Locate the cell with the specified text and output its [x, y] center coordinate. 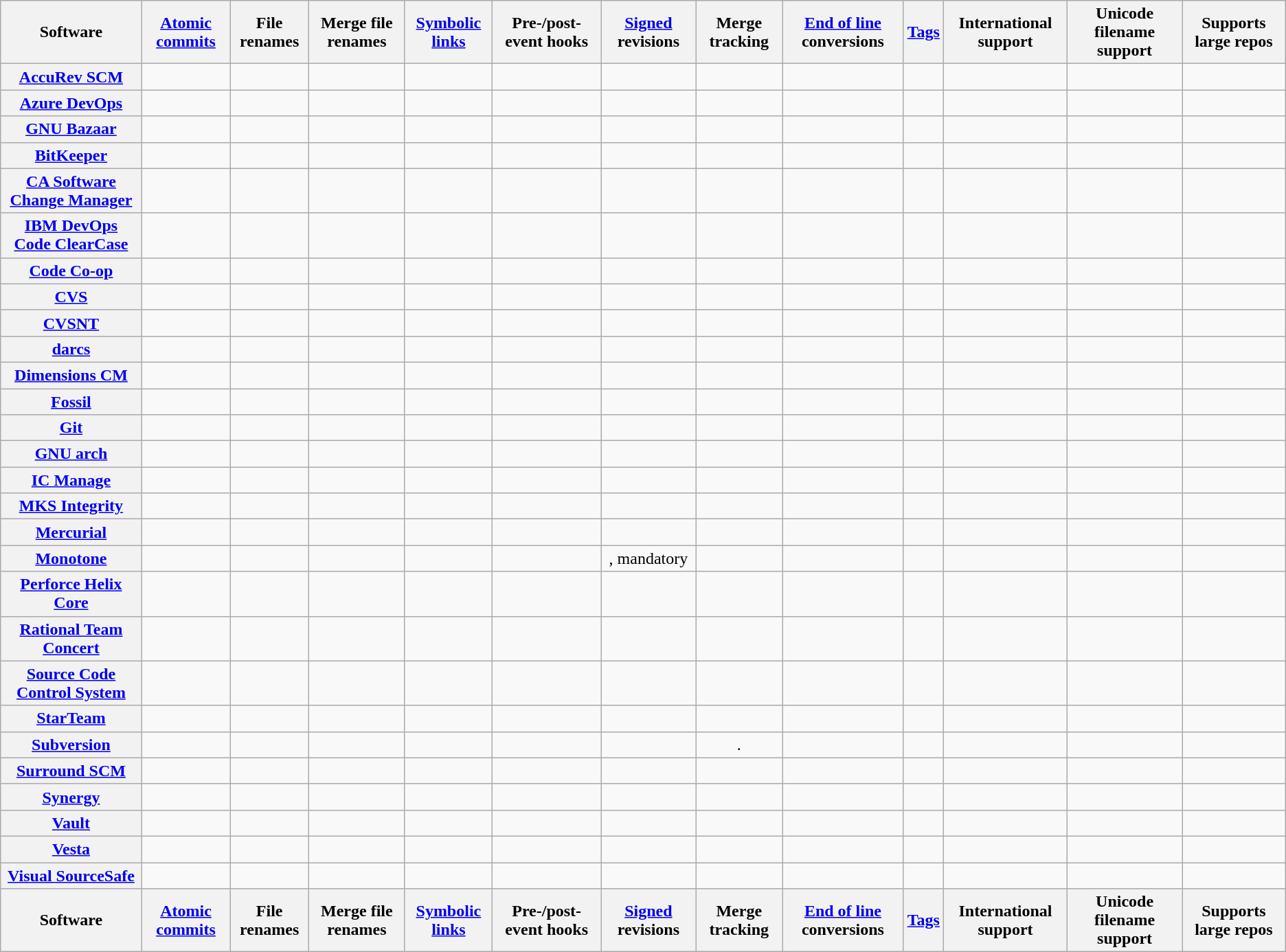
AccuRev SCM [71, 77]
Azure DevOps [71, 103]
darcs [71, 349]
IBM DevOps Code ClearCase [71, 235]
Subversion [71, 745]
Vesta [71, 849]
Dimensions CM [71, 375]
StarTeam [71, 718]
Mercurial [71, 532]
Monotone [71, 558]
Git [71, 428]
IC Manage [71, 480]
GNU arch [71, 454]
Fossil [71, 402]
CVS [71, 297]
Synergy [71, 797]
CA Software Change Manager [71, 191]
Perforce Helix Core [71, 593]
CVSNT [71, 323]
Vault [71, 823]
. [739, 745]
Rational Team Concert [71, 639]
Surround SCM [71, 771]
GNU Bazaar [71, 129]
Source Code Control System [71, 683]
, mandatory [648, 558]
Visual SourceSafe [71, 876]
Code Co-op [71, 271]
MKS Integrity [71, 506]
BitKeeper [71, 155]
